For the text-containing cell, return its midpoint in [X, Y] coordinate format. 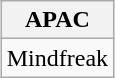
Mindfreak [57, 58]
APAC [57, 20]
